Extract the [x, y] coordinate from the center of the cell holding the provided text.  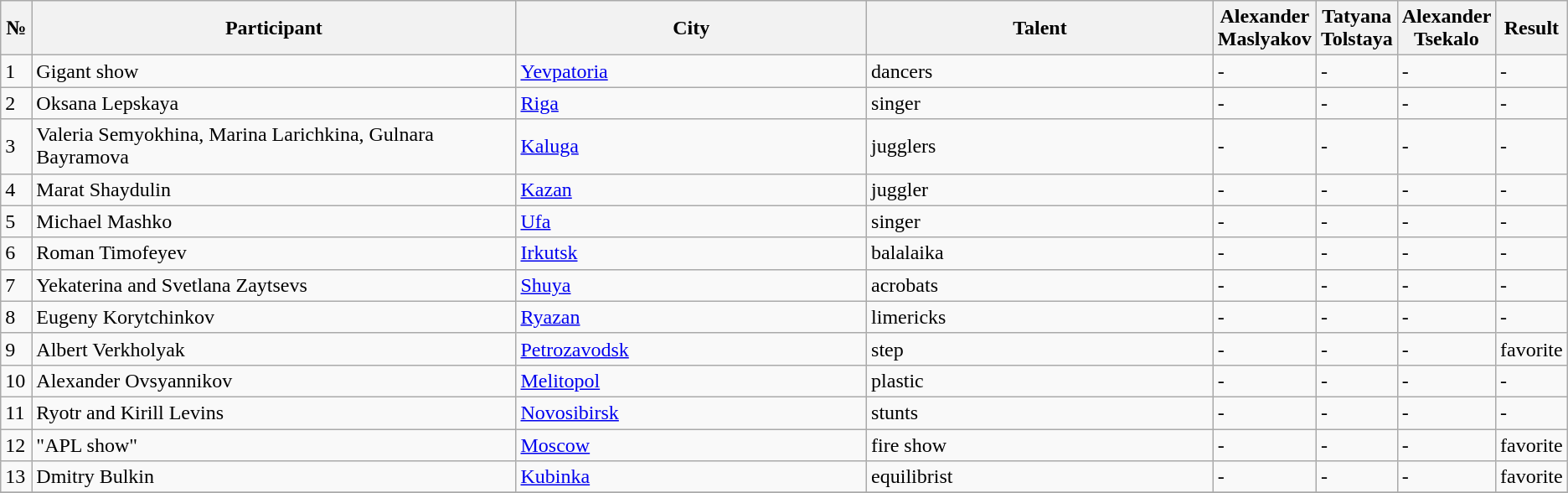
Result [1532, 29]
1 [17, 71]
Alexander Ovsyannikov [274, 381]
Participant [274, 29]
3 [17, 146]
stunts [1040, 413]
Ufa [692, 221]
Ryotr and Kirill Levins [274, 413]
dancers [1040, 71]
12 [17, 445]
Alexander Maslyakov [1265, 29]
Tatyana Tolstaya [1357, 29]
4 [17, 189]
jugglers [1040, 146]
fire show [1040, 445]
Michael Mashko [274, 221]
equilibrist [1040, 477]
Moscow [692, 445]
Irkutsk [692, 253]
Oksana Lepskaya [274, 103]
10 [17, 381]
step [1040, 349]
Yekaterina and Svetlana Zaytsevs [274, 285]
Yevpatoria [692, 71]
№ [17, 29]
Roman Timofeyev [274, 253]
Petrozavodsk [692, 349]
Eugeny Korytchinkov [274, 317]
plastic [1040, 381]
juggler [1040, 189]
Novosibirsk [692, 413]
5 [17, 221]
Albert Verkholyak [274, 349]
balalaika [1040, 253]
Shuya [692, 285]
acrobats [1040, 285]
"APL show" [274, 445]
Riga [692, 103]
Dmitry Bulkin [274, 477]
limericks [1040, 317]
11 [17, 413]
13 [17, 477]
Ryazan [692, 317]
Kubinka [692, 477]
6 [17, 253]
Alexander Tsekalo [1446, 29]
9 [17, 349]
Talent [1040, 29]
Marat Shaydulin [274, 189]
2 [17, 103]
City [692, 29]
Gigant show [274, 71]
Kaluga [692, 146]
8 [17, 317]
Kazan [692, 189]
Valeria Semyokhina, Marina Larichkina, Gulnara Bayramova [274, 146]
7 [17, 285]
Melitopol [692, 381]
